Extract the (X, Y) coordinate from the center of the cell holding the provided text.  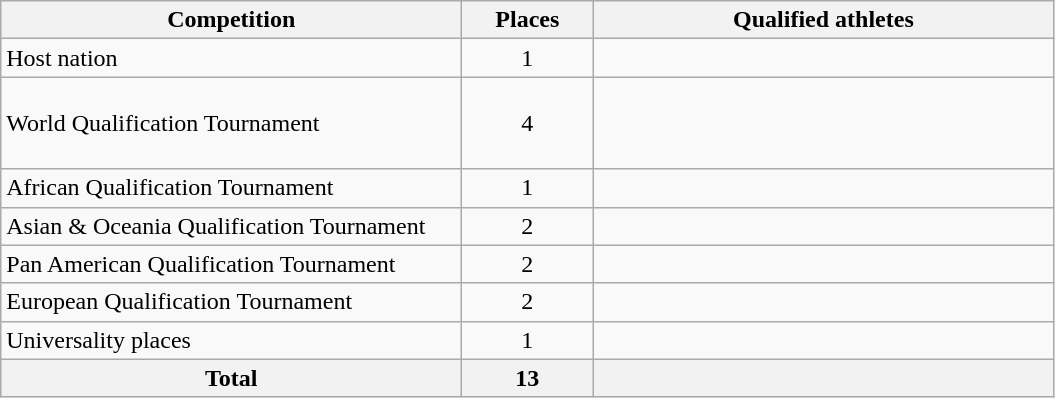
World Qualification Tournament (232, 123)
Places (528, 20)
Qualified athletes (824, 20)
Competition (232, 20)
4 (528, 123)
Total (232, 378)
Host nation (232, 58)
African Qualification Tournament (232, 188)
Pan American Qualification Tournament (232, 264)
13 (528, 378)
Asian & Oceania Qualification Tournament (232, 226)
European Qualification Tournament (232, 302)
Universality places (232, 340)
